Detect which cell encompasses the target text, then output its [x, y] center coordinate. 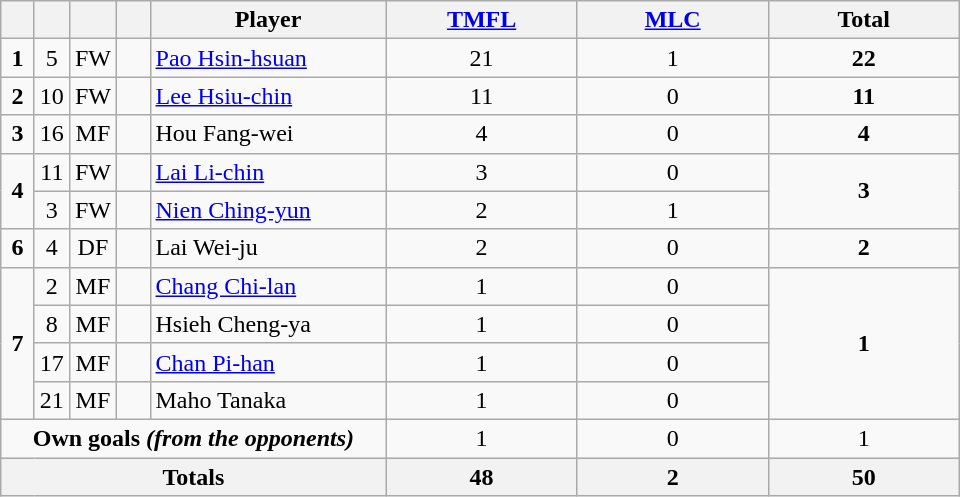
8 [52, 324]
Hsieh Cheng-ya [268, 324]
Hou Fang-wei [268, 134]
Pao Hsin-hsuan [268, 58]
17 [52, 362]
Chan Pi-han [268, 362]
Chang Chi-lan [268, 286]
Total [864, 20]
6 [18, 248]
Nien Ching-yun [268, 210]
7 [18, 343]
5 [52, 58]
DF [92, 248]
Own goals (from the opponents) [194, 438]
50 [864, 477]
Lee Hsiu-chin [268, 96]
16 [52, 134]
MLC [672, 20]
Totals [194, 477]
22 [864, 58]
Lai Wei-ju [268, 248]
Lai Li-chin [268, 172]
10 [52, 96]
48 [482, 477]
Maho Tanaka [268, 400]
Player [268, 20]
TMFL [482, 20]
